Locate the cell with the specified text and output its [X, Y] center coordinate. 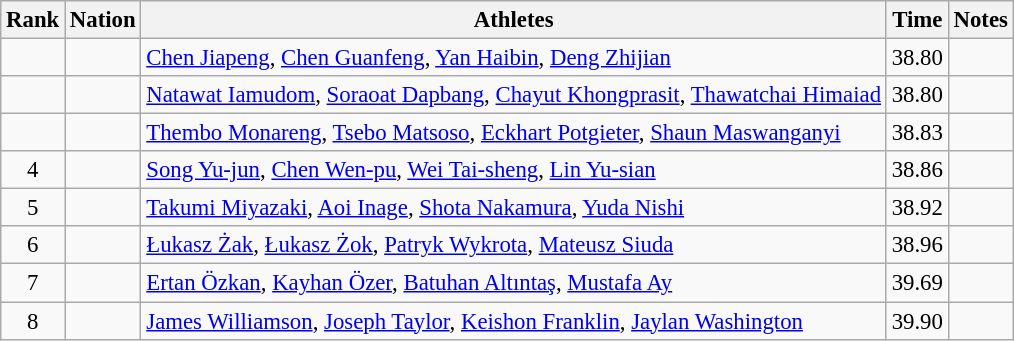
Łukasz Żak, Łukasz Żok, Patryk Wykrota, Mateusz Siuda [514, 245]
Notes [980, 20]
Chen Jiapeng, Chen Guanfeng, Yan Haibin, Deng Zhijian [514, 58]
39.90 [917, 321]
Rank [33, 20]
5 [33, 208]
Nation [103, 20]
Thembo Monareng, Tsebo Matsoso, Eckhart Potgieter, Shaun Maswanganyi [514, 133]
38.92 [917, 208]
38.96 [917, 245]
Song Yu-jun, Chen Wen-pu, Wei Tai-sheng, Lin Yu-sian [514, 170]
4 [33, 170]
6 [33, 245]
Ertan Özkan, Kayhan Özer, Batuhan Altıntaş, Mustafa Ay [514, 283]
8 [33, 321]
39.69 [917, 283]
Time [917, 20]
Takumi Miyazaki, Aoi Inage, Shota Nakamura, Yuda Nishi [514, 208]
James Williamson, Joseph Taylor, Keishon Franklin, Jaylan Washington [514, 321]
7 [33, 283]
38.86 [917, 170]
38.83 [917, 133]
Natawat Iamudom, Soraoat Dapbang, Chayut Khongprasit, Thawatchai Himaiad [514, 95]
Athletes [514, 20]
